Return (X, Y) of the center of cell containing provided text 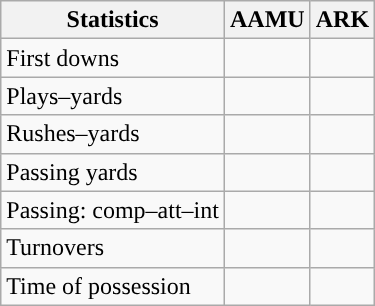
Passing: comp–att–int (113, 210)
AAMU (267, 20)
Statistics (113, 20)
First downs (113, 58)
Plays–yards (113, 96)
Rushes–yards (113, 134)
Time of possession (113, 286)
ARK (342, 20)
Turnovers (113, 248)
Passing yards (113, 172)
